For the text-containing cell, return its midpoint in (x, y) coordinate format. 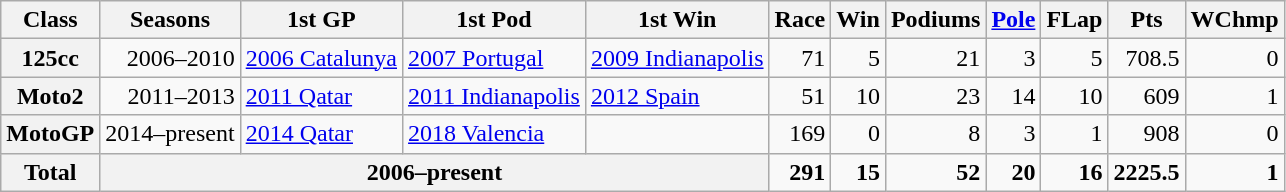
291 (800, 172)
21 (935, 58)
20 (1014, 172)
51 (800, 96)
16 (1074, 172)
2014 Qatar (321, 134)
Pole (1014, 20)
15 (858, 172)
WChmp (1234, 20)
Win (858, 20)
Class (50, 20)
2006–present (434, 172)
14 (1014, 96)
2009 Indianapolis (677, 58)
Pts (1146, 20)
125cc (50, 58)
Podiums (935, 20)
908 (1146, 134)
2014–present (170, 134)
2011–2013 (170, 96)
FLap (1074, 20)
1st Win (677, 20)
Seasons (170, 20)
1st Pod (494, 20)
23 (935, 96)
609 (1146, 96)
2006 Catalunya (321, 58)
MotoGP (50, 134)
Moto2 (50, 96)
71 (800, 58)
2011 Indianapolis (494, 96)
1st GP (321, 20)
8 (935, 134)
2012 Spain (677, 96)
2007 Portugal (494, 58)
2018 Valencia (494, 134)
Total (50, 172)
169 (800, 134)
2011 Qatar (321, 96)
Race (800, 20)
2225.5 (1146, 172)
2006–2010 (170, 58)
52 (935, 172)
708.5 (1146, 58)
